Provide the (X, Y) coordinate of the cell's center where the given text is located.  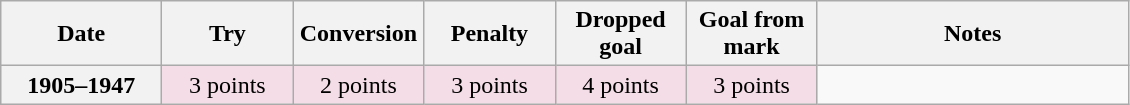
Conversion (358, 34)
Date (82, 34)
1905–1947 (82, 85)
4 points (620, 85)
Dropped goal (620, 34)
2 points (358, 85)
Notes (972, 34)
Penalty (490, 34)
Goal from mark (752, 34)
Try (228, 34)
